From the cell containing the given text, extract its center point as [x, y] coordinate. 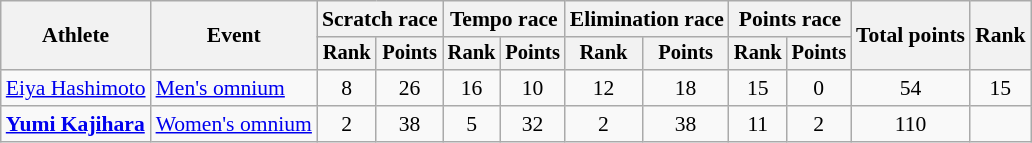
110 [910, 124]
Athlete [76, 36]
26 [409, 88]
5 [472, 124]
0 [819, 88]
Points race [790, 19]
Eiya Hashimoto [76, 88]
32 [532, 124]
Tempo race [504, 19]
Scratch race [380, 19]
Total points [910, 36]
12 [604, 88]
Event [234, 36]
10 [532, 88]
11 [758, 124]
8 [346, 88]
Women's omnium [234, 124]
54 [910, 88]
18 [686, 88]
Men's omnium [234, 88]
Yumi Kajihara [76, 124]
16 [472, 88]
Elimination race [647, 19]
